Detect which cell encompasses the target text, then output its [X, Y] center coordinate. 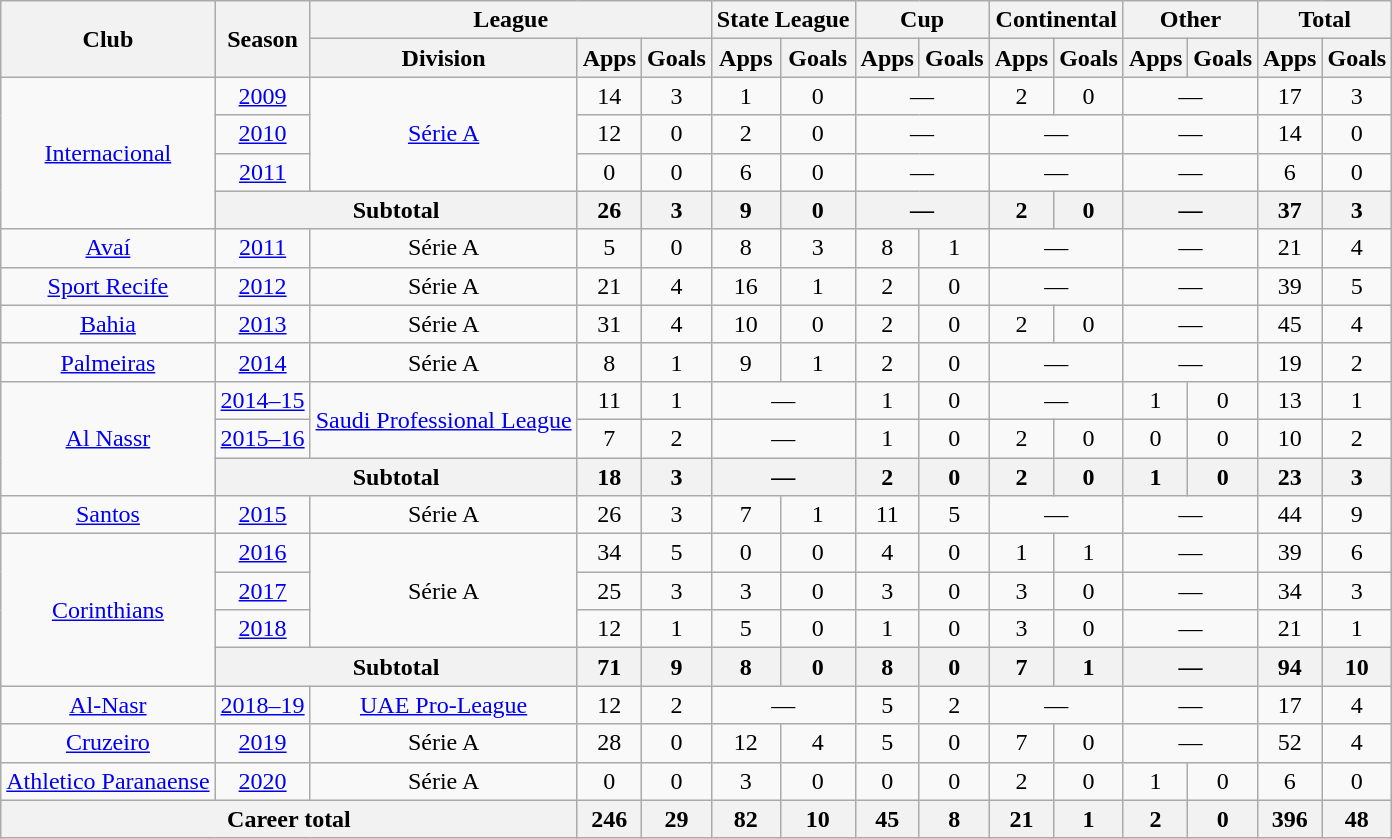
2018 [262, 629]
2009 [262, 96]
2017 [262, 591]
13 [1290, 400]
Career total [289, 819]
2015–16 [262, 438]
Cup [922, 20]
48 [1357, 819]
2013 [262, 324]
2019 [262, 743]
25 [609, 591]
396 [1290, 819]
Avaí [108, 248]
2018–19 [262, 705]
State League [783, 20]
Al Nassr [108, 438]
18 [609, 477]
League [510, 20]
2012 [262, 286]
29 [677, 819]
246 [609, 819]
Corinthians [108, 610]
Division [444, 58]
Total [1325, 20]
2016 [262, 553]
Sport Recife [108, 286]
Cruzeiro [108, 743]
82 [746, 819]
Bahia [108, 324]
2014 [262, 362]
Santos [108, 515]
2010 [262, 134]
19 [1290, 362]
23 [1290, 477]
Athletico Paranaense [108, 781]
52 [1290, 743]
31 [609, 324]
Season [262, 39]
2014–15 [262, 400]
UAE Pro-League [444, 705]
2020 [262, 781]
Saudi Professional League [444, 419]
Internacional [108, 153]
28 [609, 743]
2015 [262, 515]
Continental [1056, 20]
71 [609, 667]
16 [746, 286]
Al-Nasr [108, 705]
94 [1290, 667]
Club [108, 39]
37 [1290, 210]
Palmeiras [108, 362]
44 [1290, 515]
Other [1190, 20]
